Return (X, Y) of the center of cell containing provided text 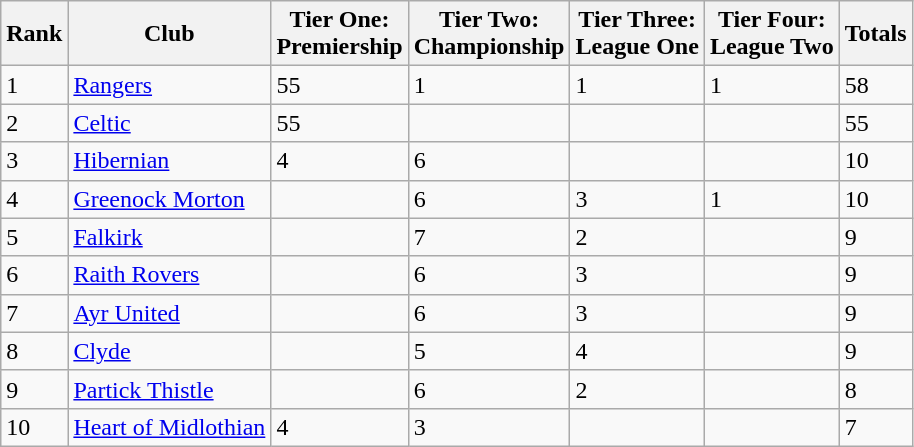
Raith Rovers (170, 275)
Tier One:Premiership (340, 34)
Clyde (170, 351)
Totals (876, 34)
Rangers (170, 85)
Heart of Midlothian (170, 427)
Tier Two:Championship (489, 34)
58 (876, 85)
Ayr United (170, 313)
Celtic (170, 123)
Tier Four:League Two (772, 34)
Club (170, 34)
Falkirk (170, 237)
Hibernian (170, 161)
Greenock Morton (170, 199)
Rank (34, 34)
Tier Three:League One (637, 34)
Partick Thistle (170, 389)
